Capture the cell that displays the provided text and extract its [X, Y] central coordinate. 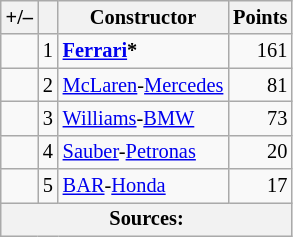
Williams-BMW [143, 118]
Ferrari* [143, 51]
81 [260, 85]
Points [260, 17]
McLaren-Mercedes [143, 85]
161 [260, 51]
Constructor [143, 17]
1 [48, 51]
+/– [20, 17]
BAR-Honda [143, 186]
2 [48, 85]
20 [260, 152]
5 [48, 186]
Sources: [147, 219]
4 [48, 152]
3 [48, 118]
17 [260, 186]
Sauber-Petronas [143, 152]
73 [260, 118]
